Find where the given text appears and provide that cell's center as [X, Y] coordinate. 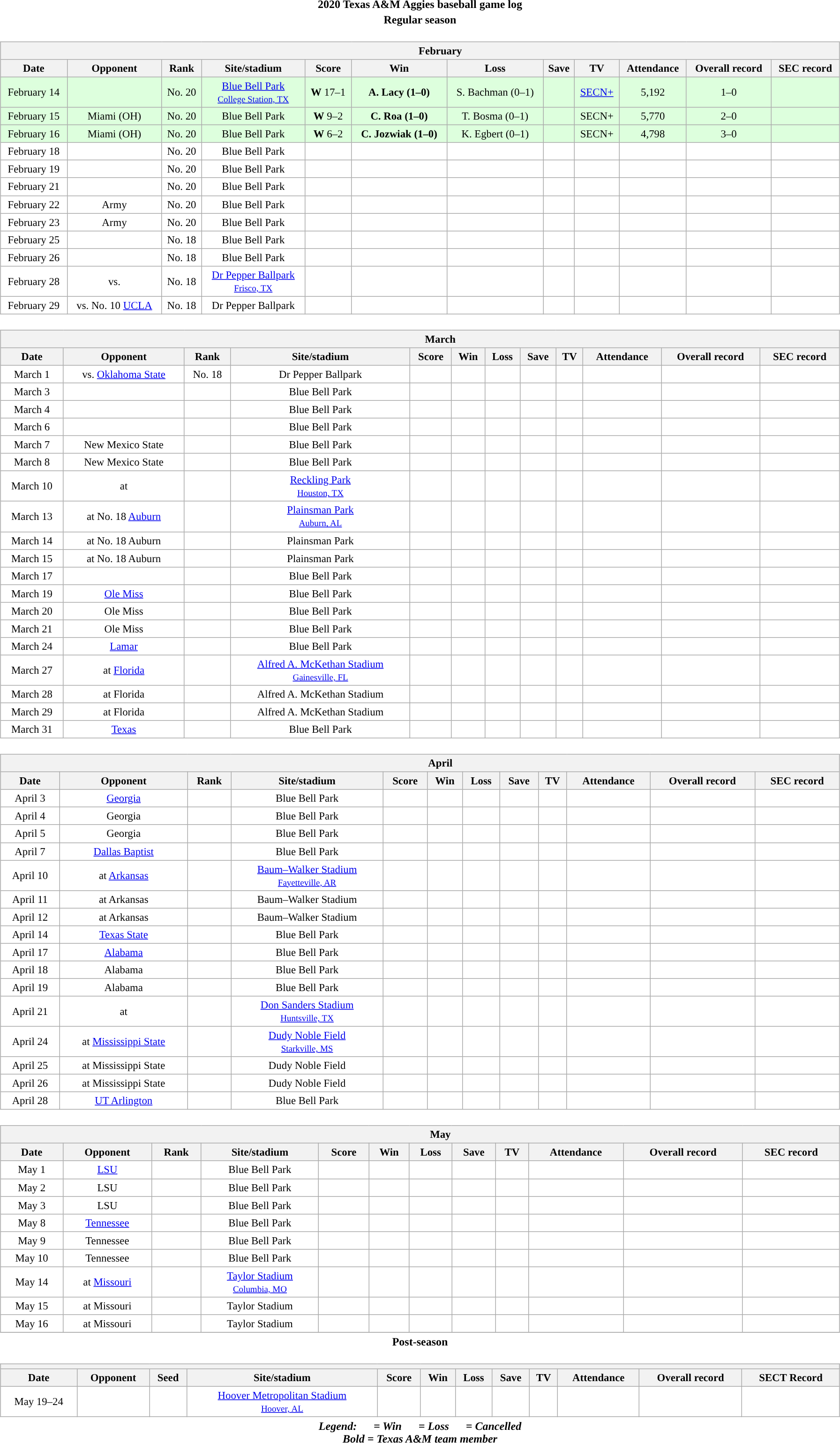
May 1 [32, 1170]
Alfred A. McKethan StadiumGainesville, FL [321, 670]
April 11 [30, 899]
April 7 [30, 851]
Plainsman ParkAuburn, AL [321, 517]
February 21 [34, 187]
C. Jozwiak (1–0) [399, 134]
March 17 [32, 576]
March 21 [32, 629]
March 15 [32, 558]
February 16 [34, 134]
Don Sanders StadiumHuntsville, TX [307, 1012]
April [420, 763]
UT Arlington [124, 1101]
March 19 [32, 594]
February 23 [34, 222]
March 27 [32, 670]
Hoover Metropolitan StadiumHoover, AL [282, 1402]
March 29 [32, 712]
April 14 [30, 934]
SECT Record [791, 1378]
April 19 [30, 987]
2–0 [728, 116]
March 10 [32, 487]
W 17–1 [328, 92]
Dudy Noble FieldStarkville, MS [307, 1042]
April 24 [30, 1042]
Texas State [124, 934]
April 4 [30, 816]
March 7 [32, 445]
April 10 [30, 876]
vs. No. 10 UCLA [114, 305]
February 22 [34, 204]
April 26 [30, 1083]
March 13 [32, 517]
March 14 [32, 541]
May 10 [32, 1258]
W 9–2 [328, 116]
February 18 [34, 151]
March 4 [32, 409]
March 28 [32, 694]
February 28 [34, 281]
May 14 [32, 1282]
March 20 [32, 611]
5,770 [652, 116]
March 6 [32, 427]
3–0 [728, 134]
March 3 [32, 392]
1–0 [728, 92]
May 2 [32, 1187]
February 29 [34, 305]
vs. Oklahoma State [124, 374]
Seed [168, 1378]
March [420, 339]
April 28 [30, 1101]
Dr Pepper BallparkFrisco, TX [253, 281]
vs. [114, 281]
K. Egbert (0–1) [495, 134]
March 8 [32, 462]
Taylor StadiumColumbia, MO [260, 1282]
March 24 [32, 646]
Lamar [124, 646]
March 1 [32, 374]
Baum–Walker StadiumFayetteville, AR [307, 876]
May 8 [32, 1223]
April 12 [30, 917]
T. Bosma (0–1) [495, 116]
Blue Bell ParkCollege Station, TX [253, 92]
Texas [124, 729]
A. Lacy (1–0) [399, 92]
W 6–2 [328, 134]
May 16 [32, 1323]
S. Bachman (0–1) [495, 92]
May 15 [32, 1306]
4,798 [652, 134]
February 25 [34, 240]
April 17 [30, 952]
April 18 [30, 970]
Reckling ParkHouston, TX [321, 487]
March 31 [32, 729]
May 9 [32, 1240]
C. Roa (1–0) [399, 116]
May 19–24 [39, 1402]
5,192 [652, 92]
February 19 [34, 169]
May 3 [32, 1205]
February 14 [34, 92]
February [420, 51]
Dallas Baptist [124, 851]
April 25 [30, 1066]
April 21 [30, 1012]
April 5 [30, 834]
May [420, 1135]
February 15 [34, 116]
February 26 [34, 257]
April 3 [30, 798]
